Return the [x, y] coordinate for the center point of the cell that contains the specified text.  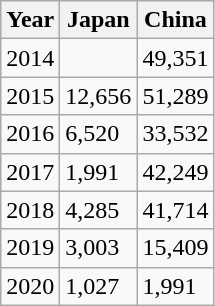
41,714 [176, 210]
China [176, 20]
Year [30, 20]
2019 [30, 248]
51,289 [176, 96]
2014 [30, 58]
3,003 [98, 248]
2016 [30, 134]
2018 [30, 210]
12,656 [98, 96]
33,532 [176, 134]
2020 [30, 286]
Japan [98, 20]
4,285 [98, 210]
2015 [30, 96]
2017 [30, 172]
1,027 [98, 286]
15,409 [176, 248]
6,520 [98, 134]
42,249 [176, 172]
49,351 [176, 58]
